Scan for the cell matching the given text and deliver its (X, Y) coordinate at center. 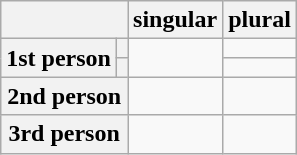
3rd person (64, 134)
1st person (59, 58)
singular (176, 20)
plural (260, 20)
2nd person (64, 96)
